Detect which cell encompasses the target text, then output its (x, y) center coordinate. 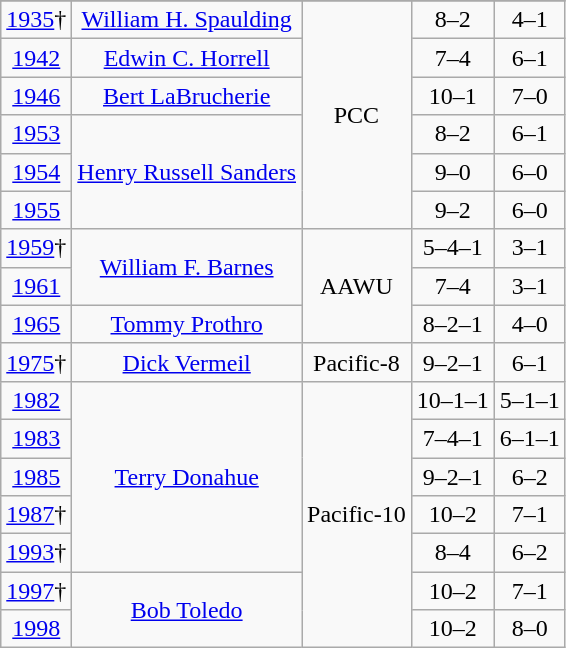
1946 (36, 96)
Edwin C. Horrell (187, 58)
AAWU (357, 286)
9–0 (452, 172)
Pacific-8 (357, 362)
1983 (36, 438)
5–1–1 (530, 400)
8–0 (530, 629)
William F. Barnes (187, 267)
William H. Spaulding (187, 20)
10–1–1 (452, 400)
PCC (357, 115)
7–0 (530, 96)
Bob Toledo (187, 610)
1993† (36, 553)
Terry Donahue (187, 476)
4–1 (530, 20)
5–4–1 (452, 248)
1987† (36, 515)
1998 (36, 629)
1935† (36, 20)
1942 (36, 58)
9–2 (452, 210)
1985 (36, 477)
1953 (36, 134)
Dick Vermeil (187, 362)
Bert LaBrucherie (187, 96)
1965 (36, 324)
4–0 (530, 324)
Tommy Prothro (187, 324)
1961 (36, 286)
1975† (36, 362)
6–1–1 (530, 438)
7–4–1 (452, 438)
Henry Russell Sanders (187, 172)
1954 (36, 172)
8–2–1 (452, 324)
1997† (36, 591)
8–4 (452, 553)
1982 (36, 400)
10–1 (452, 96)
Pacific-10 (357, 514)
1955 (36, 210)
1959† (36, 248)
